Return (X, Y) of the center of cell containing provided text 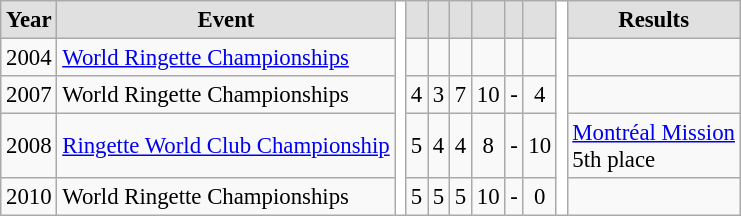
Year (29, 20)
2004 (29, 58)
7 (461, 95)
2007 (29, 95)
Montréal Mission5th place (654, 146)
Results (654, 20)
Ringette World Club Championship (226, 146)
2008 (29, 146)
Event (226, 20)
2010 (29, 197)
0 (540, 197)
3 (439, 95)
8 (488, 146)
